Locate the cell with the specified text and output its [x, y] center coordinate. 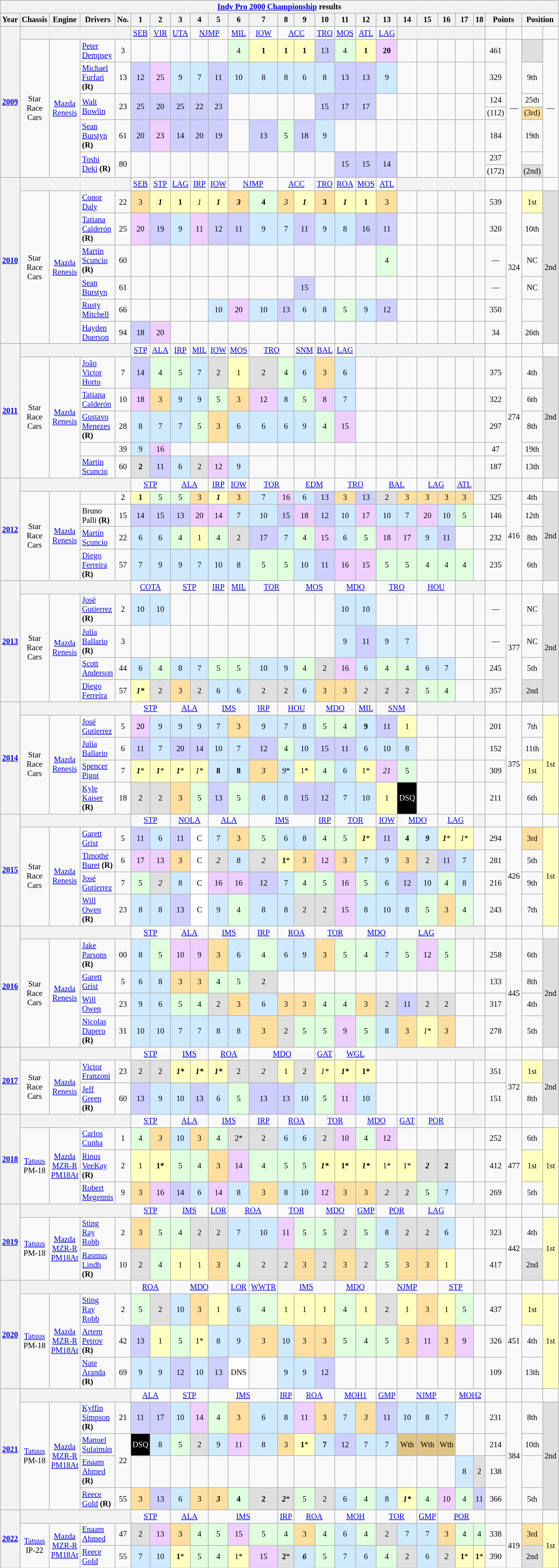
2012 [10, 529]
11th [532, 748]
281 [496, 861]
Jeff Green (R) [98, 1098]
MOH [355, 1516]
412 [496, 1166]
329 [496, 78]
(112) [496, 113]
442 [514, 1248]
324 [514, 267]
146 [496, 515]
José Gutierrez (R) [98, 609]
Chassis [34, 20]
Victor Franzoni [98, 1072]
390 [496, 1557]
109 [496, 1373]
Enaam Ahmed [98, 1534]
461 [496, 50]
477 [514, 1165]
Tatuus IP-22 [34, 1545]
Bruno Palli (R) [98, 515]
2009 [10, 102]
426 [514, 876]
451 [514, 1341]
235 [496, 565]
539 [496, 202]
Year [10, 20]
133 [496, 982]
(3rd) [532, 113]
Rasmus Lindh (R) [98, 1265]
Rusty Mitchell [98, 310]
351 [496, 1072]
Martin Scuncio (R) [98, 261]
2019 [10, 1242]
214 [496, 1444]
2015 [10, 870]
(2nd) [532, 171]
232 [496, 538]
9* [286, 771]
309 [496, 771]
322 [496, 400]
417 [496, 1265]
Diego Ferreira [98, 691]
Nicolas Dapero (R) [98, 1031]
WGL [355, 1054]
231 [496, 1418]
Engine [65, 20]
237 [496, 158]
Peter Dempsey [98, 50]
DNS [239, 1373]
69 [123, 1373]
245 [496, 668]
252 [496, 1138]
Michael Furfari (R) [98, 78]
Julia Ballario [98, 748]
Sean Burstyn [98, 288]
372 [514, 1088]
Reece Gold [98, 1557]
269 [496, 1193]
419 [514, 1545]
34 [496, 332]
350 [496, 310]
00 [123, 955]
Sean Burstyn (R) [98, 136]
Spencer Pigot [98, 771]
Points [503, 20]
Hayden Duerson [98, 332]
João Victor Horto [98, 372]
Kyffin Simpson (R) [98, 1418]
2017 [10, 1081]
44 [123, 668]
Kyle Kaiser (R) [98, 798]
25th [532, 100]
66 [123, 310]
2011 [10, 411]
Rinus VeeKay (R) [98, 1166]
UTA [180, 33]
384 [514, 1456]
Gustavo Menezes (R) [98, 426]
Will Owen [98, 1004]
124 [496, 100]
2016 [10, 987]
Toshi Deki (R) [98, 165]
MOH1 [355, 1395]
Conor Daly [98, 202]
94 [123, 332]
437 [496, 1309]
WWTR [263, 1287]
274 [514, 417]
366 [496, 1499]
Scott Anderson [98, 668]
297 [496, 426]
Diego Ferreira (R) [98, 565]
357 [496, 691]
2013 [10, 641]
2021 [10, 1449]
326 [496, 1341]
Carlos Cunha [98, 1138]
Tatiana Calderón [98, 400]
NOLA [190, 820]
243 [496, 910]
2022 [10, 1539]
Enaam Ahmed (R) [98, 1472]
323 [496, 1233]
42 [123, 1341]
Drivers [98, 20]
201 [496, 726]
Timothé Buret (R) [98, 861]
338 [496, 1534]
216 [496, 883]
COTA [150, 587]
VIR [160, 33]
(172) [496, 171]
2010 [10, 261]
80 [123, 165]
31 [123, 1031]
28 [123, 426]
416 [514, 536]
Will Owen (R) [98, 910]
MOH2 [470, 1395]
Artem Petrov (R) [98, 1341]
320 [496, 229]
187 [496, 467]
Reece Gold (R) [98, 1499]
184 [496, 136]
Julia Ballario (R) [98, 641]
Nate Aranda (R) [98, 1373]
294 [496, 838]
2020 [10, 1335]
151 [496, 1098]
Robert Megennis [98, 1193]
278 [496, 1031]
Tatiana Calderón (R) [98, 229]
325 [496, 498]
Indy Pro 2000 Championship results [279, 7]
No. [123, 20]
445 [514, 993]
EDM [314, 484]
39 [123, 449]
152 [496, 748]
211 [496, 798]
317 [496, 1004]
2018 [10, 1159]
12th [532, 515]
Jake Parsons (R) [98, 955]
Position [540, 20]
Manuel Sulaimán [98, 1444]
377 [514, 648]
258 [496, 955]
2014 [10, 758]
138 [496, 1472]
26th [532, 332]
Walt Bowlin [98, 106]
